Scan for the cell matching the given text and deliver its (X, Y) coordinate at center. 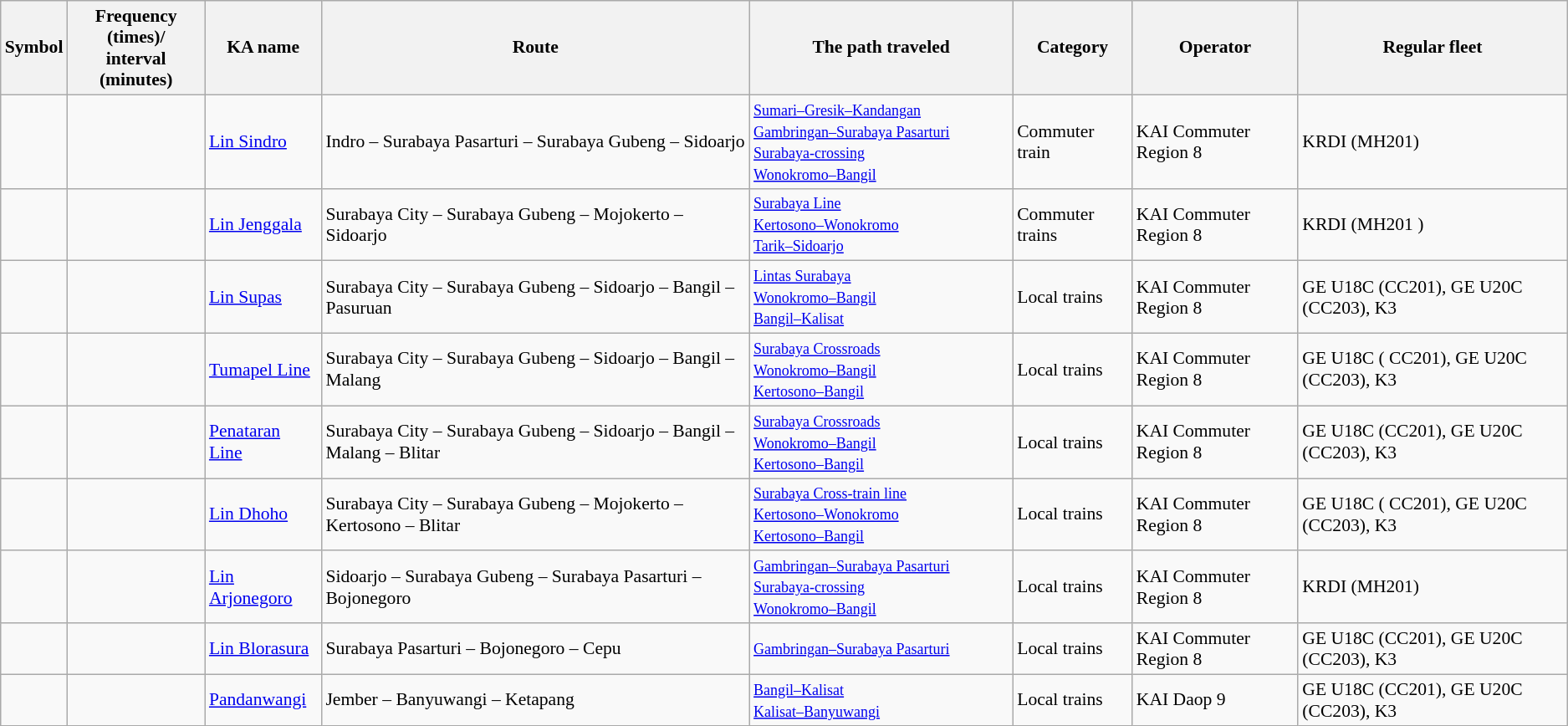
Gambringan–Surabaya Pasarturi Surabaya-crossingWonokromo–Bangil (881, 587)
Gambringan–Surabaya Pasarturi (881, 649)
KRDI (MH201 ) (1432, 224)
Surabaya City – Surabaya Gubeng – Mojokerto – Kertosono – Blitar (535, 515)
Indro – Surabaya Pasarturi – Surabaya Gubeng – Sidoarjo (535, 141)
Lin Dhoho (263, 515)
Surabaya Pasarturi – Bojonegoro – Cepu (535, 649)
Route (535, 48)
Sidoarjo – Surabaya Gubeng – Surabaya Pasarturi – Bojonegoro (535, 587)
Frequency (times)/interval (minutes) (135, 48)
Category (1072, 48)
Surabaya City – Surabaya Gubeng – Mojokerto – Sidoarjo (535, 224)
Surabaya LineKertosono–WonokromoTarik–Sidoarjo (881, 224)
Regular fleet (1432, 48)
KAI Daop 9 (1216, 699)
Commuter train (1072, 141)
Surabaya City – Surabaya Gubeng – Sidoarjo – Bangil – Malang (535, 370)
Jember – Banyuwangi – Ketapang (535, 699)
Lin Supas (263, 298)
Lin Jenggala (263, 224)
Lintas SurabayaWonokromo–BangilBangil–Kalisat (881, 298)
Bangil–KalisatKalisat–Banyuwangi (881, 699)
Surabaya Crossroads Wonokromo–BangilKertosono–Bangil (881, 442)
Lin Arjonegoro (263, 587)
KA name (263, 48)
The path traveled (881, 48)
Surabaya City – Surabaya Gubeng – Sidoarjo – Bangil – Malang – Blitar (535, 442)
Surabaya City – Surabaya Gubeng – Sidoarjo – Bangil – Pasuruan (535, 298)
Commuter trains (1072, 224)
Lin Blorasura (263, 649)
Lin Sindro (263, 141)
Surabaya Cross-train lineKertosono–WonokromoKertosono–Bangil (881, 515)
Operator (1216, 48)
Pandanwangi (263, 699)
Surabaya CrossroadsWonokromo–BangilKertosono–Bangil (881, 370)
Symbol (34, 48)
Sumari–Gresik–KandanganGambringan–Surabaya PasarturiSurabaya-crossingWonokromo–Bangil (881, 141)
Penataran Line (263, 442)
Tumapel Line (263, 370)
